Extract the [x, y] coordinate from the center of the cell holding the provided text.  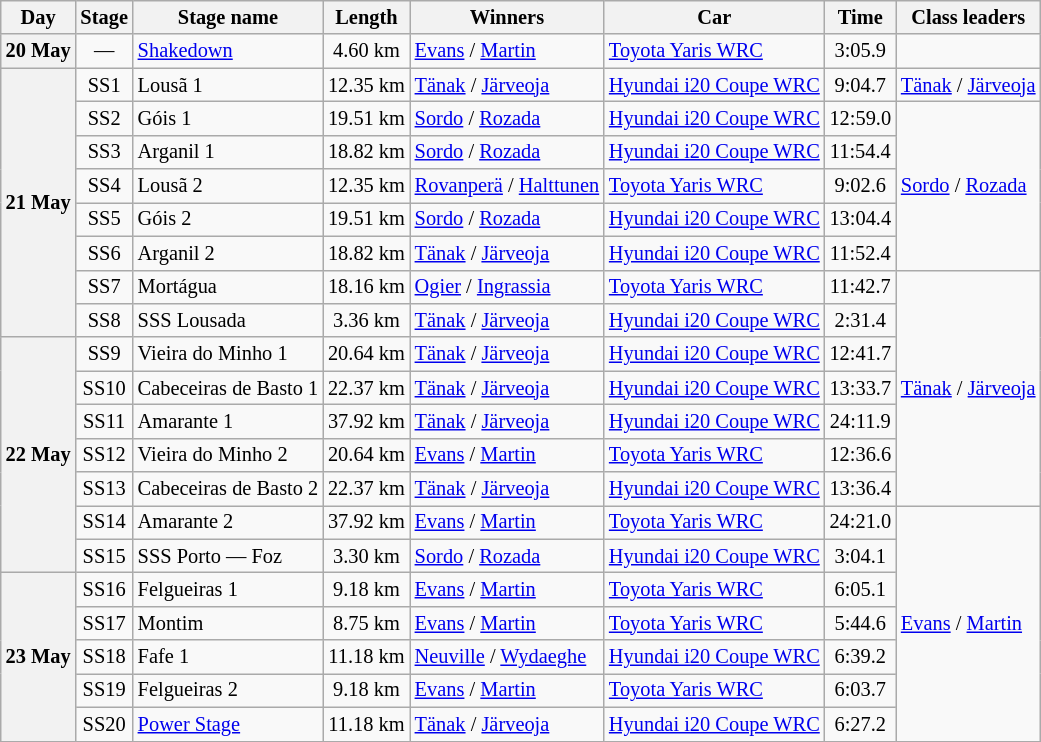
SSS Porto — Foz [228, 556]
Car [714, 17]
Vieira do Minho 2 [228, 455]
Winners [507, 17]
Felgueiras 2 [228, 690]
Cabeceiras de Basto 2 [228, 489]
9:04.7 [860, 85]
6:05.1 [860, 589]
Amarante 2 [228, 522]
3:05.9 [860, 51]
SS1 [104, 85]
13:33.7 [860, 388]
24:11.9 [860, 421]
SS7 [104, 287]
13:36.4 [860, 489]
Day [38, 17]
SS17 [104, 623]
SS10 [104, 388]
23 May [38, 656]
2:31.4 [860, 320]
24:21.0 [860, 522]
3:04.1 [860, 556]
11:54.4 [860, 152]
8.75 km [366, 623]
12:36.6 [860, 455]
21 May [38, 202]
SS3 [104, 152]
Neuville / Wydaeghe [507, 657]
Góis 2 [228, 219]
SS20 [104, 724]
SS11 [104, 421]
4.60 km [366, 51]
SS9 [104, 354]
SS18 [104, 657]
— [104, 51]
Góis 1 [228, 118]
20 May [38, 51]
9:02.6 [860, 186]
18.16 km [366, 287]
Mortágua [228, 287]
Stage [104, 17]
Stage name [228, 17]
SS12 [104, 455]
SS16 [104, 589]
Arganil 1 [228, 152]
Fafe 1 [228, 657]
11:52.4 [860, 253]
Ogier / Ingrassia [507, 287]
6:39.2 [860, 657]
Arganil 2 [228, 253]
Lousã 2 [228, 186]
SS6 [104, 253]
3.36 km [366, 320]
Vieira do Minho 1 [228, 354]
Shakedown [228, 51]
Lousã 1 [228, 85]
SSS Lousada [228, 320]
Felgueiras 1 [228, 589]
12:41.7 [860, 354]
Amarante 1 [228, 421]
SS2 [104, 118]
5:44.6 [860, 623]
Class leaders [968, 17]
SS8 [104, 320]
6:27.2 [860, 724]
SS15 [104, 556]
SS14 [104, 522]
Montim [228, 623]
Cabeceiras de Basto 1 [228, 388]
SS5 [104, 219]
11:42.7 [860, 287]
22 May [38, 455]
Rovanperä / Halttunen [507, 186]
SS13 [104, 489]
3.30 km [366, 556]
6:03.7 [860, 690]
Power Stage [228, 724]
SS19 [104, 690]
Length [366, 17]
SS4 [104, 186]
Time [860, 17]
12:59.0 [860, 118]
13:04.4 [860, 219]
